Return (x, y) of the center of cell containing provided text 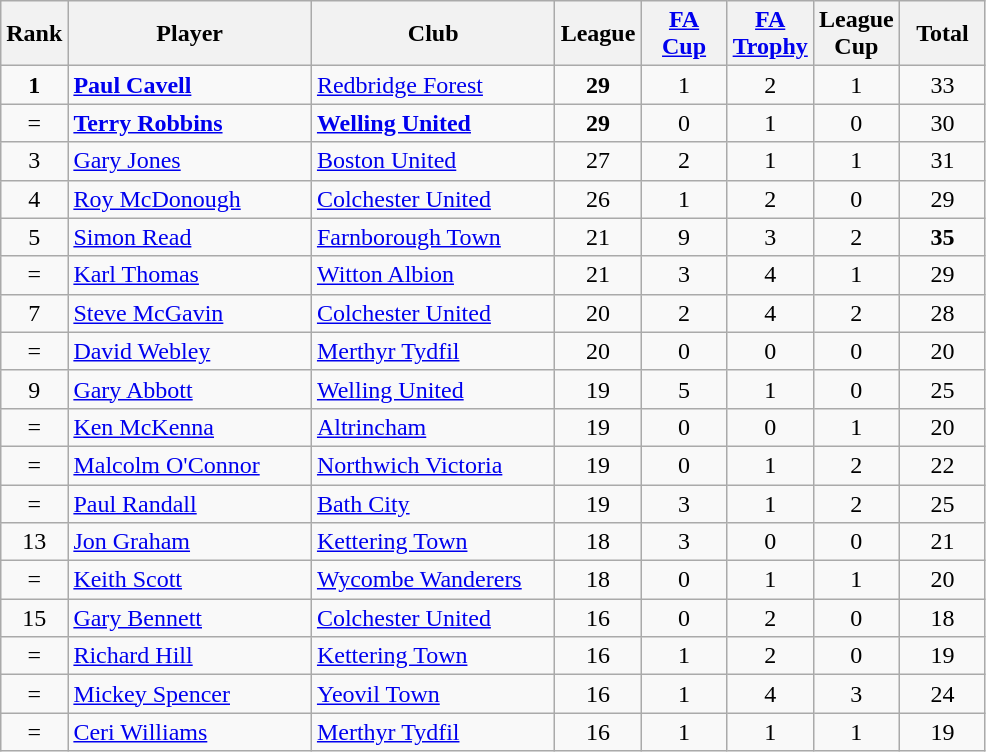
Bath City (433, 503)
15 (34, 618)
Richard Hill (190, 656)
Steve McGavin (190, 313)
Paul Randall (190, 503)
Player (190, 34)
Malcolm O'Connor (190, 465)
Roy McDonough (190, 199)
13 (34, 542)
26 (598, 199)
Keith Scott (190, 580)
22 (942, 465)
35 (942, 237)
Total (942, 34)
League (598, 34)
Karl Thomas (190, 275)
Club (433, 34)
Gary Jones (190, 161)
Redbridge Forest (433, 85)
FA Cup (684, 34)
Boston United (433, 161)
Farnborough Town (433, 237)
28 (942, 313)
Yeovil Town (433, 694)
FA Trophy (770, 34)
Mickey Spencer (190, 694)
Gary Bennett (190, 618)
33 (942, 85)
Ken McKenna (190, 427)
27 (598, 161)
7 (34, 313)
Witton Albion (433, 275)
Wycombe Wanderers (433, 580)
Northwich Victoria (433, 465)
Gary Abbott (190, 389)
Paul Cavell (190, 85)
Terry Robbins (190, 123)
David Webley (190, 351)
30 (942, 123)
Rank (34, 34)
Simon Read (190, 237)
League Cup (856, 34)
31 (942, 161)
24 (942, 694)
Altrincham (433, 427)
Jon Graham (190, 542)
Ceri Williams (190, 732)
